Search for the cell housing the specified text and yield its (x, y) center coordinate. 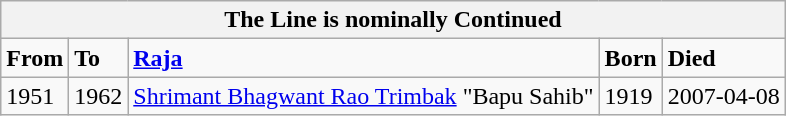
The Line is nominally Continued (393, 20)
To (98, 58)
1919 (630, 96)
Died (724, 58)
2007-04-08 (724, 96)
Raja (364, 58)
Shrimant Bhagwant Rao Trimbak "Bapu Sahib" (364, 96)
Born (630, 58)
From (35, 58)
1951 (35, 96)
1962 (98, 96)
